Locate the cell with the specified text and output its (x, y) center coordinate. 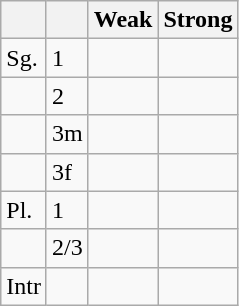
2 (67, 96)
3f (67, 172)
Pl. (24, 210)
Sg. (24, 58)
2/3 (67, 248)
Weak (123, 20)
Strong (198, 20)
Intr (24, 286)
3m (67, 134)
